Search for the cell housing the specified text and yield its [x, y] center coordinate. 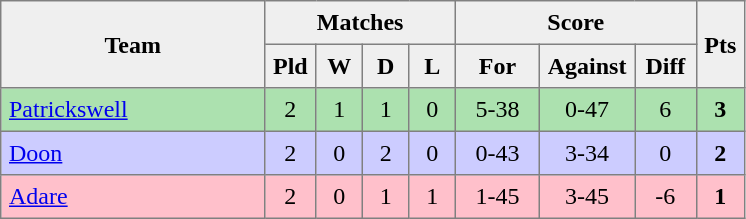
1-45 [497, 197]
Score [576, 23]
For [497, 66]
Matches [360, 23]
3 [720, 110]
Adare [133, 197]
6 [666, 110]
0-43 [497, 153]
-6 [666, 197]
L [432, 66]
Pts [720, 44]
3-45 [586, 197]
Patrickswell [133, 110]
Doon [133, 153]
5-38 [497, 110]
Team [133, 44]
Pld [290, 66]
Against [586, 66]
D [385, 66]
W [339, 66]
0-47 [586, 110]
3-34 [586, 153]
Diff [666, 66]
